Extract the (X, Y) coordinate from the center of the cell holding the provided text.  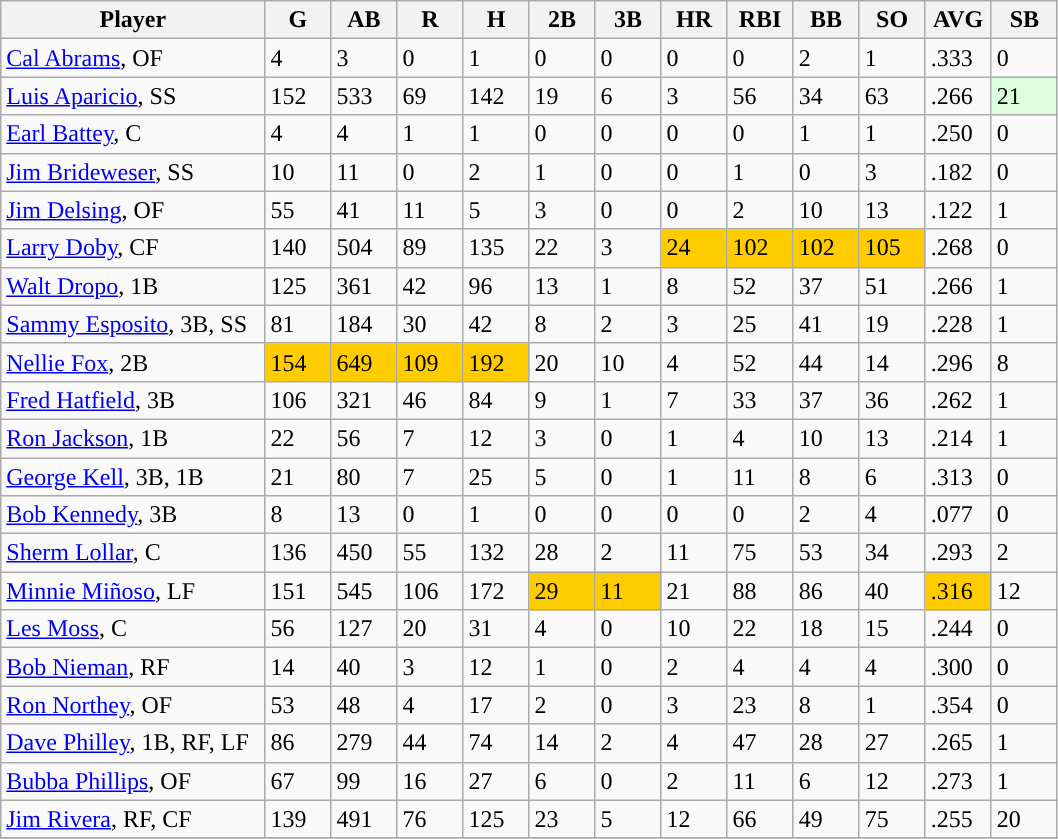
.182 (958, 172)
321 (364, 400)
63 (892, 96)
89 (430, 248)
H (496, 20)
.262 (958, 400)
.214 (958, 438)
151 (298, 591)
2B (562, 20)
533 (364, 96)
140 (298, 248)
31 (496, 629)
49 (826, 819)
29 (562, 591)
16 (430, 781)
491 (364, 819)
.244 (958, 629)
Player (133, 20)
67 (298, 781)
Jim Rivera, RF, CF (133, 819)
74 (496, 743)
Jim Delsing, OF (133, 210)
.122 (958, 210)
17 (496, 705)
Luis Aparicio, SS (133, 96)
.255 (958, 819)
.316 (958, 591)
172 (496, 591)
SO (892, 20)
Fred Hatfield, 3B (133, 400)
BB (826, 20)
136 (298, 553)
.354 (958, 705)
279 (364, 743)
Bob Kennedy, 3B (133, 515)
Cal Abrams, OF (133, 58)
649 (364, 362)
450 (364, 553)
Sammy Esposito, 3B, SS (133, 324)
15 (892, 629)
88 (760, 591)
Walt Dropo, 1B (133, 286)
33 (760, 400)
SB (1024, 20)
.313 (958, 477)
.293 (958, 553)
76 (430, 819)
.250 (958, 134)
Nellie Fox, 2B (133, 362)
Ron Northey, OF (133, 705)
G (298, 20)
504 (364, 248)
135 (496, 248)
66 (760, 819)
545 (364, 591)
47 (760, 743)
81 (298, 324)
99 (364, 781)
152 (298, 96)
AVG (958, 20)
36 (892, 400)
Ron Jackson, 1B (133, 438)
24 (694, 248)
.268 (958, 248)
3B (628, 20)
.273 (958, 781)
132 (496, 553)
142 (496, 96)
139 (298, 819)
96 (496, 286)
RBI (760, 20)
Sherm Lollar, C (133, 553)
48 (364, 705)
51 (892, 286)
.300 (958, 667)
Dave Philley, 1B, RF, LF (133, 743)
Larry Doby, CF (133, 248)
46 (430, 400)
.077 (958, 515)
109 (430, 362)
361 (364, 286)
84 (496, 400)
9 (562, 400)
184 (364, 324)
30 (430, 324)
80 (364, 477)
105 (892, 248)
.228 (958, 324)
Minnie Miñoso, LF (133, 591)
127 (364, 629)
192 (496, 362)
R (430, 20)
George Kell, 3B, 1B (133, 477)
Bubba Phillips, OF (133, 781)
AB (364, 20)
.265 (958, 743)
Les Moss, C (133, 629)
.333 (958, 58)
Bob Nieman, RF (133, 667)
18 (826, 629)
69 (430, 96)
HR (694, 20)
154 (298, 362)
.296 (958, 362)
Earl Battey, C (133, 134)
Jim Brideweser, SS (133, 172)
